Search for the cell housing the specified text and yield its [x, y] center coordinate. 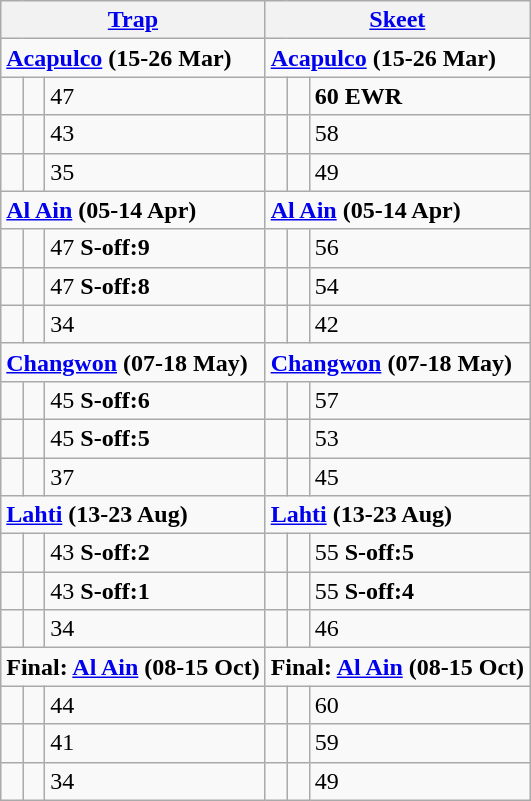
55 S-off:5 [419, 553]
41 [155, 743]
59 [419, 743]
60 EWR [419, 96]
47 S-off:8 [155, 286]
47 [155, 96]
37 [155, 477]
44 [155, 705]
60 [419, 705]
35 [155, 172]
56 [419, 248]
43 [155, 134]
47 S-off:9 [155, 248]
43 S-off:1 [155, 591]
57 [419, 400]
Skeet [397, 20]
43 S-off:2 [155, 553]
58 [419, 134]
46 [419, 629]
45 S-off:5 [155, 438]
54 [419, 286]
45 S-off:6 [155, 400]
55 S-off:4 [419, 591]
53 [419, 438]
42 [419, 324]
45 [419, 477]
Trap [133, 20]
